Identify which cell holds the provided text, then report its (X, Y) central coordinate. 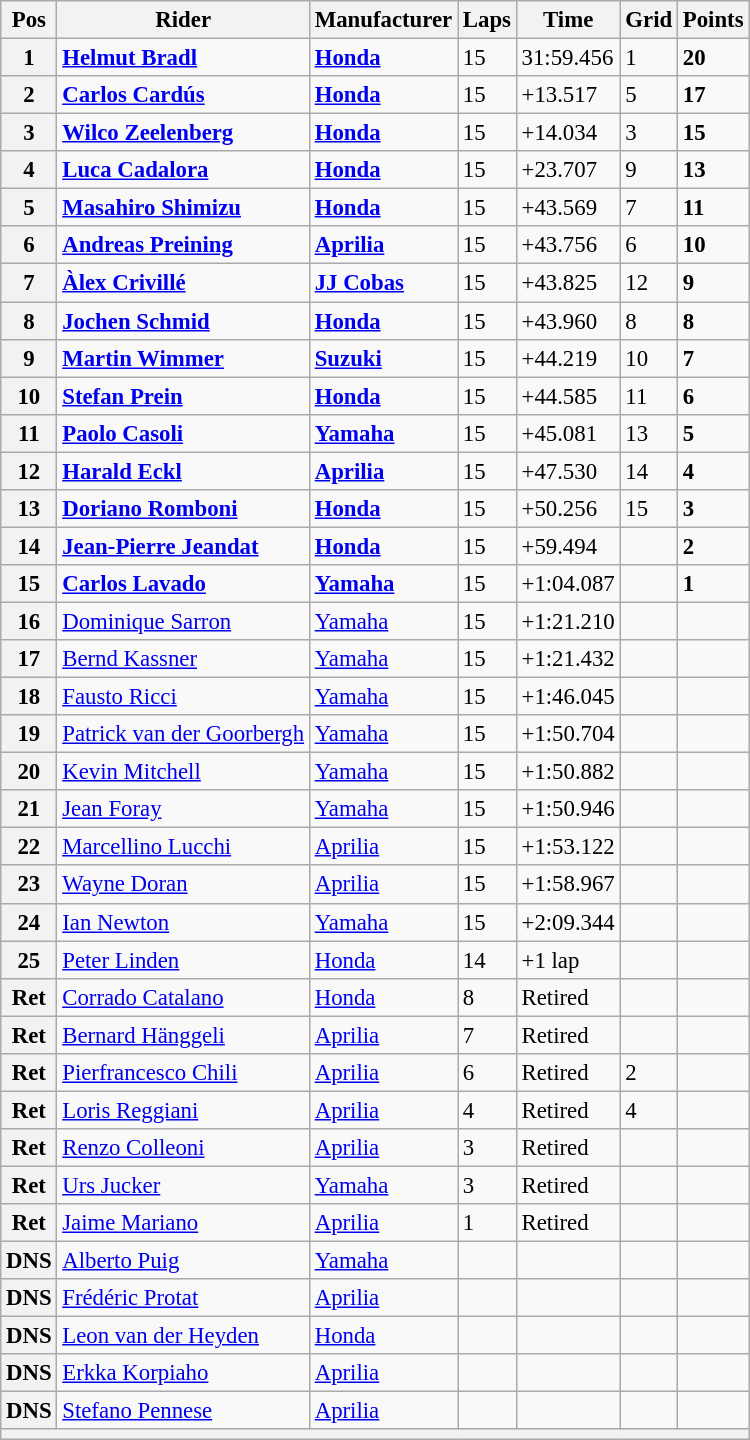
Peter Linden (183, 960)
+1:04.087 (568, 584)
+43.569 (568, 208)
+44.585 (568, 396)
+14.034 (568, 133)
+2:09.344 (568, 922)
Helmut Bradl (183, 58)
Masahiro Shimizu (183, 208)
Àlex Crivillé (183, 283)
+1:46.045 (568, 697)
+1:21.210 (568, 621)
31:59.456 (568, 58)
Jochen Schmid (183, 321)
Ian Newton (183, 922)
Patrick van der Goorbergh (183, 734)
Renzo Colleoni (183, 1148)
Stefano Pennese (183, 1411)
+1:50.946 (568, 809)
24 (29, 922)
+43.960 (568, 321)
19 (29, 734)
Harald Eckl (183, 471)
+59.494 (568, 546)
Fausto Ricci (183, 697)
+44.219 (568, 358)
16 (29, 621)
+47.530 (568, 471)
21 (29, 809)
+43.825 (568, 283)
Rider (183, 20)
Martin Wimmer (183, 358)
+1 lap (568, 960)
Points (714, 20)
Kevin Mitchell (183, 772)
Grid (648, 20)
Doriano Romboni (183, 509)
Alberto Puig (183, 1261)
Pos (29, 20)
Pierfrancesco Chili (183, 1073)
Bernd Kassner (183, 659)
Urs Jucker (183, 1185)
Stefan Prein (183, 396)
Carlos Lavado (183, 584)
+43.756 (568, 245)
Wayne Doran (183, 885)
Jean-Pierre Jeandat (183, 546)
18 (29, 697)
+1:50.882 (568, 772)
Wilco Zeelenberg (183, 133)
Luca Cadalora (183, 170)
Marcellino Lucchi (183, 847)
23 (29, 885)
22 (29, 847)
JJ Cobas (383, 283)
Jean Foray (183, 809)
25 (29, 960)
Jaime Mariano (183, 1223)
Corrado Catalano (183, 997)
Carlos Cardús (183, 95)
Bernard Hänggeli (183, 1035)
Andreas Preining (183, 245)
Dominique Sarron (183, 621)
+1:21.432 (568, 659)
Paolo Casoli (183, 433)
+1:58.967 (568, 885)
Laps (488, 20)
Erkka Korpiaho (183, 1373)
Loris Reggiani (183, 1110)
Frédéric Protat (183, 1298)
+1:50.704 (568, 734)
Suzuki (383, 358)
+23.707 (568, 170)
Time (568, 20)
+13.517 (568, 95)
+45.081 (568, 433)
+1:53.122 (568, 847)
Manufacturer (383, 20)
Leon van der Heyden (183, 1336)
+50.256 (568, 509)
